Detect which cell encompasses the target text, then output its (X, Y) center coordinate. 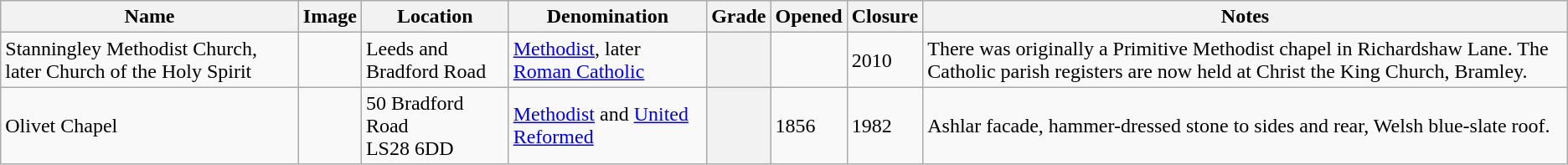
1856 (809, 126)
Opened (809, 17)
1982 (885, 126)
2010 (885, 60)
Grade (739, 17)
Stanningley Methodist Church, later Church of the Holy Spirit (150, 60)
Image (330, 17)
Denomination (607, 17)
Methodist, later Roman Catholic (607, 60)
50 Bradford RoadLS28 6DD (435, 126)
Closure (885, 17)
Methodist and United Reformed (607, 126)
Ashlar facade, hammer-dressed stone to sides and rear, Welsh blue-slate roof. (1246, 126)
Location (435, 17)
Olivet Chapel (150, 126)
Leeds and Bradford Road (435, 60)
Name (150, 17)
Notes (1246, 17)
There was originally a Primitive Methodist chapel in Richardshaw Lane. The Catholic parish registers are now held at Christ the King Church, Bramley. (1246, 60)
